Scan for the cell matching the given text and deliver its (x, y) coordinate at center. 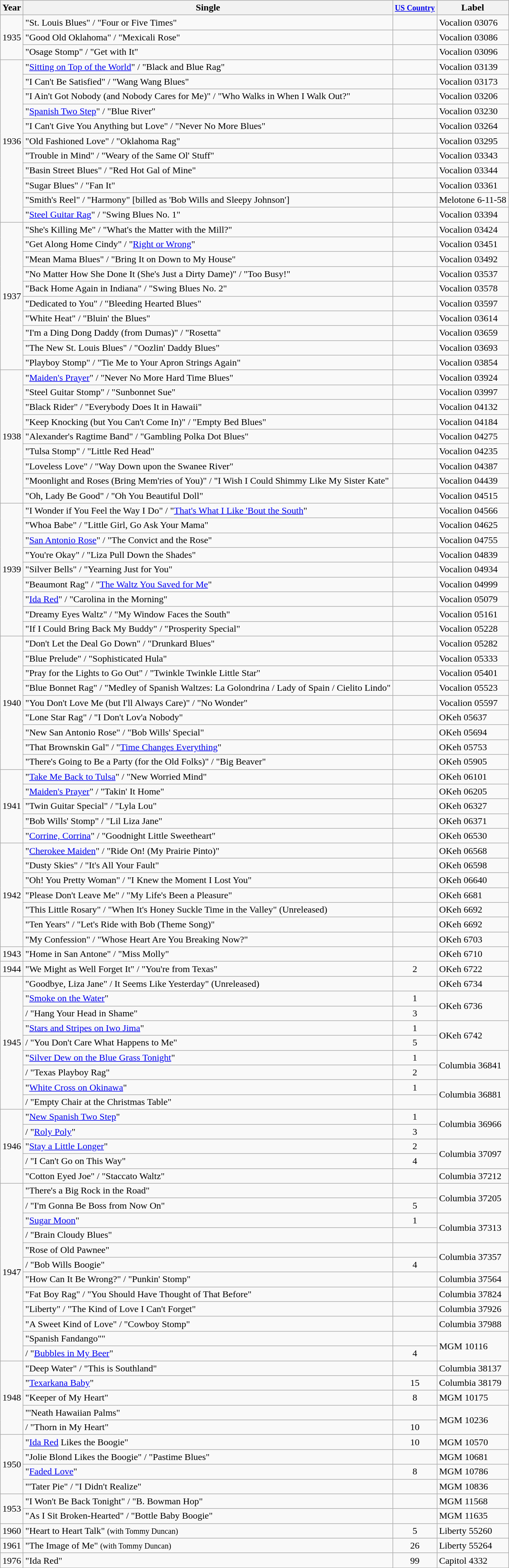
Vocalion 03139 (473, 67)
"You Don't Love Me (but I'll Always Care)" / "No Wonder" (208, 703)
"Moonlight and Roses (Bring Mem'ries of You)" / "I Wish I Could Shimmy Like My Sister Kate" (208, 481)
1945 (12, 1043)
MGM 10681 (473, 1457)
/ "Thorn in My Heart" (208, 1427)
Columbia 37212 (473, 1176)
1950 (12, 1464)
Vocalion 03693 (473, 348)
Vocalion 05523 (473, 688)
Vocalion 05079 (473, 599)
/ "I'm Gonna Be Boss from Now On" (208, 1206)
1944 (12, 969)
"Cherokee Maiden" / "Ride On! (My Prairie Pinto)" (208, 850)
"I Ain't Got Nobody (and Nobody Cares for Me)" / "Who Walks in When I Walk Out?" (208, 96)
OKeh 6681 (473, 895)
Columbia 37097 (473, 1154)
1943 (12, 954)
"She's Killing Me" / "What's the Matter with the Mill?" (208, 230)
/ "Bob Wills Boogie" (208, 1265)
"Goodbye, Liza Jane" / It Seems Like Yesterday" (Unreleased) (208, 984)
Vocalion 03361 (473, 185)
"Sugar Moon" (208, 1220)
26 (415, 1545)
Vocalion 03424 (473, 230)
Vocalion 04387 (473, 466)
1948 (12, 1397)
"We Might as Well Forget It" / "You're from Texas" (208, 969)
Columbia 37313 (473, 1228)
Vocalion 04755 (473, 540)
Columbia 37824 (473, 1294)
Vocalion 04184 (473, 422)
1976 (12, 1560)
"There's Going to Be a Party (for the Old Folks)" / "Big Beaver" (208, 762)
"Tulsa Stomp" / "Little Red Head" (208, 451)
"New San Antonio Rose" / "Bob Wills' Special" (208, 732)
Vocalion 04999 (473, 584)
OKeh 06371 (473, 821)
15 (415, 1383)
Vocalion 03924 (473, 377)
"Alexander's Ragtime Band" / "Gambling Polka Dot Blues" (208, 437)
"Maiden's Prayer" / "Never No More Hard Time Blues" (208, 377)
Vocalion 04839 (473, 555)
Vocalion 05161 (473, 614)
Liberty 55260 (473, 1531)
"Playboy Stomp" / "Tie Me to Your Apron Strings Again" (208, 362)
Vocalion 03343 (473, 155)
"'Neath Hawaiian Palms" (208, 1413)
Vocalion 04235 (473, 451)
"Sugar Blues" / "Fan It" (208, 185)
1936 (12, 141)
Vocalion 04275 (473, 437)
1947 (12, 1272)
Vocalion 03173 (473, 82)
99 (415, 1560)
Vocalion 05597 (473, 703)
/ "Bubbles in My Beer" (208, 1353)
"How Can It Be Wrong?" / "Punkin' Stomp" (208, 1279)
Columbia 37205 (473, 1198)
"White Heat" / "Bluin' the Blues" (208, 318)
Vocalion 03451 (473, 244)
"Basin Street Blues" / "Red Hot Gal of Mine" (208, 170)
"Blue Bonnet Rag" / "Medley of Spanish Waltzes: La Golondrina / Lady of Spain / Cielito Lindo" (208, 688)
1941 (12, 806)
"As I Sit Broken-Hearted" / "Bottle Baby Boogie" (208, 1516)
MGM 10175 (473, 1398)
Columbia 37357 (473, 1257)
Columbia 37564 (473, 1279)
"My Confession" / "Whose Heart Are You Breaking Now?" (208, 939)
Vocalion 03597 (473, 303)
"That Brownskin Gal" / "Time Changes Everything" (208, 747)
1937 (12, 296)
"Keeper of My Heart" (208, 1398)
"Smoke on the Water" (208, 998)
MGM 10116 (473, 1346)
OKeh 6736 (473, 1006)
/ "Brain Cloudy Blues" (208, 1235)
"Please Don't Leave Me" / "My Life's Been a Pleasure" (208, 895)
Vocalion 03096 (473, 52)
"Whoa Babe" / "Little Girl, Go Ask Your Mama" (208, 525)
/ "I Can't Go on This Way" (208, 1161)
Liberty 55264 (473, 1545)
Vocalion 03614 (473, 318)
Columbia 37988 (473, 1324)
MGM 11568 (473, 1501)
"San Antonio Rose" / "The Convict and the Rose" (208, 540)
Vocalion 03492 (473, 259)
"Fat Boy Rag" / "You Should Have Thought of That Before" (208, 1294)
OKeh 06101 (473, 777)
"Don't Let the Deal Go Down" / "Drunkard Blues" (208, 643)
Single (208, 8)
"Beaumont Rag" / "The Waltz You Saved for Me" (208, 584)
"I Can't Be Satisfied" / "Wang Wang Blues" (208, 82)
Vocalion 03086 (473, 37)
MGM 10786 (473, 1472)
Vocalion 03295 (473, 141)
OKeh 6710 (473, 954)
/ "You Don't Care What Happens to Me" (208, 1043)
"Maiden's Prayer" / "Takin' It Home" (208, 791)
"Take Me Back to Tulsa" / "New Worried Mind" (208, 777)
"I Won't Be Back Tonight" / "B. Bowman Hop" (208, 1501)
/ "Texas Playboy Rag" (208, 1072)
"Liberty" / "The Kind of Love I Can't Forget" (208, 1309)
1961 (12, 1545)
"Stars and Stripes on Iwo Jima" (208, 1028)
1938 (12, 437)
Year (12, 8)
"Ten Years" / "Let's Ride with Bob (Theme Song)" (208, 925)
"Blue Prelude" / "Sophisticated Hula" (208, 659)
Vocalion 03997 (473, 392)
"The Image of Me" (with Tommy Duncan) (208, 1545)
Columbia 38179 (473, 1383)
"Steel Guitar Stomp" / "Sunbonnet Sue" (208, 392)
"Texarkana Baby" (208, 1383)
1939 (12, 570)
1935 (12, 37)
OKeh 06640 (473, 880)
Vocalion 05282 (473, 643)
Melotone 6-11-58 (473, 200)
Vocalion 04132 (473, 407)
OKeh 06205 (473, 791)
Columbia 36841 (473, 1065)
"Corrine, Corrina" / "Goodnight Little Sweetheart" (208, 836)
Columbia 38137 (473, 1368)
"Faded Love" (208, 1472)
OKeh 05753 (473, 747)
1942 (12, 895)
Vocalion 05333 (473, 659)
"Lone Star Rag" / "I Don't Lov'a Nobody" (208, 718)
"'Tater Pie" / "I Didn't Realize" (208, 1486)
"I Can't Give You Anything but Love" / "Never No More Blues" (208, 126)
"Sitting on Top of the World" / "Black and Blue Rag" (208, 67)
Vocalion 03076 (473, 23)
"Home in San Antone" / "Miss Molly" (208, 954)
Vocalion 03230 (473, 111)
"No Matter How She Done It (She's Just a Dirty Dame)" / "Too Busy!" (208, 274)
"Ida Red Likes the Boogie" (208, 1442)
Columbia 36966 (473, 1124)
MGM 10570 (473, 1442)
Columbia 36881 (473, 1094)
Vocalion 05401 (473, 673)
"Keep Knocking (but You Can't Come In)" / "Empty Bed Blues" (208, 422)
MGM 11635 (473, 1516)
"Steel Guitar Rag" / "Swing Blues No. 1" (208, 215)
"Back Home Again in Indiana" / "Swing Blues No. 2" (208, 289)
1946 (12, 1146)
"Oh, Lady Be Good" / "Oh You Beautiful Doll" (208, 496)
"Bob Wills' Stomp" / "Lil Liza Jane" (208, 821)
"Black Rider" / "Everybody Does It in Hawaii" (208, 407)
"Spanish Fandango"" (208, 1338)
"New Spanish Two Step" (208, 1117)
Vocalion 04566 (473, 510)
OKeh 6722 (473, 969)
"This Little Rosary" / "When It's Honey Suckle Time in the Valley" (Unreleased) (208, 910)
"Ida Red" / "Carolina in the Morning" (208, 599)
Vocalion 03206 (473, 96)
"Rose of Old Pawnee" (208, 1250)
"Get Along Home Cindy" / "Right or Wrong" (208, 244)
"Ida Red" (208, 1560)
Vocalion 03537 (473, 274)
"I'm a Ding Dong Daddy (from Dumas)" / "Rosetta" (208, 333)
OKeh 06327 (473, 806)
"Silver Bells" / "Yearning Just for You" (208, 570)
Columbia 37926 (473, 1309)
"Spanish Two Step" / "Blue River" (208, 111)
"Deep Water" / "This is Southland" (208, 1368)
OKeh 6703 (473, 939)
"If I Could Bring Back My Buddy" / "Prosperity Special" (208, 629)
"The New St. Louis Blues" / "Oozlin' Daddy Blues" (208, 348)
OKeh 06568 (473, 850)
"Stay a Little Longer" (208, 1146)
"Osage Stomp" / "Get with It" (208, 52)
"I Wonder if You Feel the Way I Do" / "That's What I Like 'Bout the South" (208, 510)
Capitol 4332 (473, 1560)
1940 (12, 702)
US Country (415, 8)
"Twin Guitar Special" / "Lyla Lou" (208, 806)
"Mean Mama Blues" / "Bring It on Down to My House" (208, 259)
"Smith's Reel" / "Harmony" [billed as 'Bob Wills and Sleepy Johnson'] (208, 200)
Vocalion 03854 (473, 362)
"Old Fashioned Love" / "Oklahoma Rag" (208, 141)
OKeh 6742 (473, 1035)
"You're Okay" / "Liza Pull Down the Shades" (208, 555)
"Trouble in Mind" / "Weary of the Same Ol' Stuff" (208, 155)
"There's a Big Rock in the Road" (208, 1191)
OKeh 06530 (473, 836)
/ "Hang Your Head in Shame" (208, 1013)
OKeh 05694 (473, 732)
1960 (12, 1531)
Label (473, 8)
Vocalion 03578 (473, 289)
"Jolie Blond Likes the Boogie" / "Pastime Blues" (208, 1457)
Vocalion 05228 (473, 629)
OKeh 06598 (473, 865)
/ "Roly Poly" (208, 1132)
"Dedicated to You" / "Bleeding Hearted Blues" (208, 303)
/ "Empty Chair at the Christmas Table" (208, 1102)
"Heart to Heart Talk" (with Tommy Duncan) (208, 1531)
Vocalion 03659 (473, 333)
"Silver Dew on the Blue Grass Tonight" (208, 1058)
"Good Old Oklahoma" / "Mexicali Rose" (208, 37)
Vocalion 04934 (473, 570)
OKeh 05905 (473, 762)
Vocalion 03394 (473, 215)
Vocalion 03344 (473, 170)
MGM 10236 (473, 1420)
Vocalion 04515 (473, 496)
"Dusty Skies" / "It's All Your Fault" (208, 865)
"A Sweet Kind of Love" / "Cowboy Stomp" (208, 1324)
Vocalion 04625 (473, 525)
Vocalion 04439 (473, 481)
1953 (12, 1509)
"Dreamy Eyes Waltz" / "My Window Faces the South" (208, 614)
OKeh 6734 (473, 984)
"White Cross on Okinawa" (208, 1087)
"Loveless Love" / "Way Down upon the Swanee River" (208, 466)
"Pray for the Lights to Go Out" / "Twinkle Twinkle Little Star" (208, 673)
"Cotton Eyed Joe" / "Staccato Waltz" (208, 1176)
OKeh 05637 (473, 718)
"St. Louis Blues" / "Four or Five Times" (208, 23)
Vocalion 03264 (473, 126)
MGM 10836 (473, 1486)
"Oh! You Pretty Woman" / "I Knew the Moment I Lost You" (208, 880)
